Locate the cell with the specified text and output its [X, Y] center coordinate. 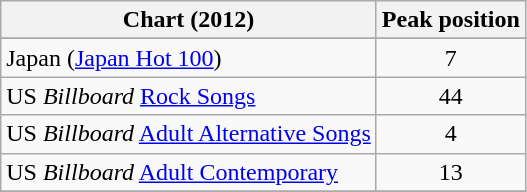
US Billboard Adult Alternative Songs [189, 134]
4 [450, 134]
13 [450, 172]
Japan (Japan Hot 100) [189, 58]
44 [450, 96]
Peak position [450, 20]
US Billboard Rock Songs [189, 96]
7 [450, 58]
US Billboard Adult Contemporary [189, 172]
Chart (2012) [189, 20]
